Find where the given text appears and provide that cell's center as [x, y] coordinate. 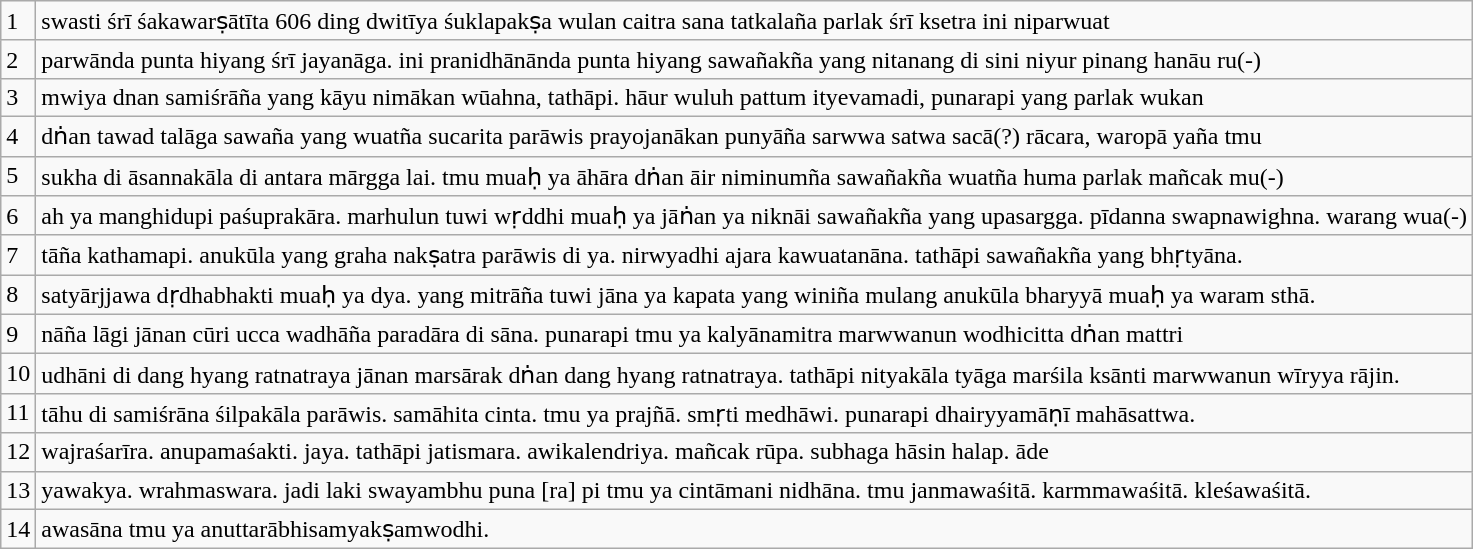
7 [18, 255]
tāña kathamapi. anukūla yang graha nakṣatra parāwis di ya. nirwyadhi ajara kawuatanāna. tathāpi sawañakña yang bhṛtyāna. [754, 255]
2 [18, 59]
dṅan tawad talāga sawaña yang wuatña sucarita parāwis prayojanākan punyāña sarwwa satwa sacā(?) rācara, waropā yaña tmu [754, 136]
satyārjjawa dṛdhabhakti muaḥ ya dya. yang mitrāña tuwi jāna ya kapata yang winiña mulang anukūla bharyyā muaḥ ya waram sthā. [754, 295]
yawakya. wrahmaswara. jadi laki swayambhu puna [ra] pi tmu ya cintāmani nidhāna. tmu janmawaśitā. karmmawaśitā. kleśawaśitā. [754, 490]
5 [18, 176]
tāhu di samiśrāna śilpakāla parāwis. samāhita cinta. tmu ya prajñā. smṛti medhāwi. punarapi dhairyyamāṇī mahāsattwa. [754, 413]
nāña lāgi jānan cūri ucca wadhāña paradāra di sāna. punarapi tmu ya kalyānamitra marwwanun wodhicitta dṅan mattri [754, 334]
mwiya dnan samiśrāña yang kāyu nimākan wūahna, tathāpi. hāur wuluh pattum ityevamadi, punarapi yang parlak wukan [754, 97]
swasti śrī śakawarṣātīta 606 ding dwitīya śuklapakṣa wulan caitra sana tatkalaña parlak śrī ksetra ini niparwuat [754, 21]
ah ya manghidupi paśuprakāra. marhulun tuwi wṛddhi muaḥ ya jāṅan ya niknāi sawañakña yang upasargga. pīdanna swapnawighna. warang wua(-) [754, 216]
8 [18, 295]
6 [18, 216]
9 [18, 334]
3 [18, 97]
awasāna tmu ya anuttarābhisamyakṣamwodhi. [754, 529]
14 [18, 529]
13 [18, 490]
10 [18, 374]
12 [18, 452]
wajraśarīra. anupamaśakti. jaya. tathāpi jatismara. awikalendriya. mañcak rūpa. subhaga hāsin halap. āde [754, 452]
4 [18, 136]
sukha di āsannakāla di antara mārgga lai. tmu muaḥ ya āhāra dṅan āir niminumña sawañakña wuatña huma parlak mañcak mu(-) [754, 176]
udhāni di dang hyang ratnatraya jānan marsārak dṅan dang hyang ratnatraya. tathāpi nityakāla tyāga marśila ksānti marwwanun wīryya rājin. [754, 374]
11 [18, 413]
1 [18, 21]
parwānda punta hiyang śrī jayanāga. ini pranidhānānda punta hiyang sawañakña yang nitanang di sini niyur pinang hanāu ru(-) [754, 59]
